Determine the [x, y] coordinate at the center of the cell enclosing the given text.  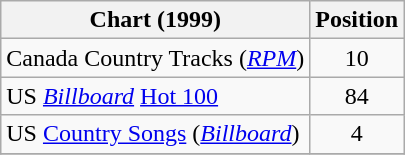
Position [357, 20]
Canada Country Tracks (RPM) [156, 58]
4 [357, 134]
Chart (1999) [156, 20]
US Billboard Hot 100 [156, 96]
10 [357, 58]
US Country Songs (Billboard) [156, 134]
84 [357, 96]
